Return (x, y) of the center of cell containing provided text 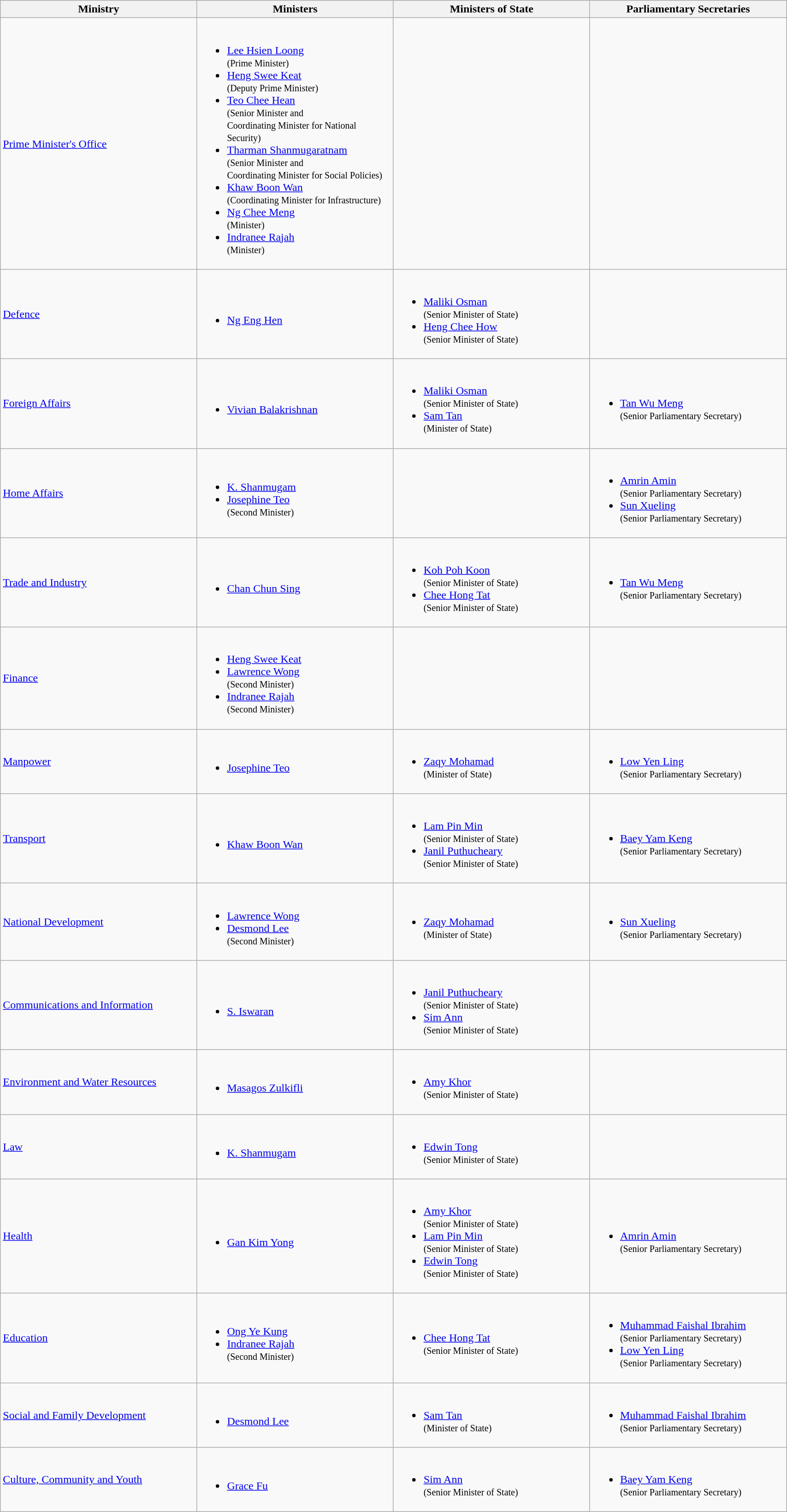
Environment and Water Resources (99, 1082)
Ong Ye KungIndranee Rajah(Second Minister) (295, 1338)
Amy Khor(Senior Minister of State) (491, 1082)
Home Affairs (99, 493)
K. Shanmugam (295, 1146)
Ministry (99, 9)
Education (99, 1338)
Lawrence WongDesmond Lee(Second Minister) (295, 921)
Koh Poh Koon(Senior Minister of State)Chee Hong Tat(Senior Minister of State) (491, 582)
Law (99, 1146)
Foreign Affairs (99, 403)
Culture, Community and Youth (99, 1480)
Josephine Teo (295, 761)
Vivian Balakrishnan (295, 403)
Sam Tan(Minister of State) (491, 1415)
Finance (99, 678)
Sim Ann(Senior Minister of State) (491, 1480)
Amrin Amin(Senior Parliamentary Secretary) (688, 1236)
Grace Fu (295, 1480)
Transport (99, 838)
Parliamentary Secretaries (688, 9)
Low Yen Ling(Senior Parliamentary Secretary) (688, 761)
Ng Eng Hen (295, 314)
Muhammad Faishal Ibrahim(Senior Parliamentary Secretary) (688, 1415)
Amy Khor(Senior Minister of State)Lam Pin Min(Senior Minister of State)Edwin Tong(Senior Minister of State) (491, 1236)
Ministers of State (491, 9)
K. ShanmugamJosephine Teo(Second Minister) (295, 493)
Masagos Zulkifli (295, 1082)
Health (99, 1236)
Maliki Osman(Senior Minister of State)Heng Chee How(Senior Minister of State) (491, 314)
Maliki Osman(Senior Minister of State)Sam Tan(Minister of State) (491, 403)
Gan Kim Yong (295, 1236)
Heng Swee KeatLawrence Wong(Second Minister)Indranee Rajah(Second Minister) (295, 678)
Manpower (99, 761)
Prime Minister's Office (99, 144)
Lam Pin Min(Senior Minister of State)Janil Puthucheary(Senior Minister of State) (491, 838)
National Development (99, 921)
Amrin Amin(Senior Parliamentary Secretary)Sun Xueling(Senior Parliamentary Secretary) (688, 493)
Sun Xueling(Senior Parliamentary Secretary) (688, 921)
Defence (99, 314)
Chan Chun Sing (295, 582)
Desmond Lee (295, 1415)
S. Iswaran (295, 1005)
Ministers (295, 9)
Chee Hong Tat(Senior Minister of State) (491, 1338)
Communications and Information (99, 1005)
Janil Puthucheary(Senior Minister of State)Sim Ann(Senior Minister of State) (491, 1005)
Trade and Industry (99, 582)
Social and Family Development (99, 1415)
Edwin Tong(Senior Minister of State) (491, 1146)
Muhammad Faishal Ibrahim(Senior Parliamentary Secretary)Low Yen Ling(Senior Parliamentary Secretary) (688, 1338)
Khaw Boon Wan (295, 838)
